Search for the cell housing the specified text and yield its (x, y) center coordinate. 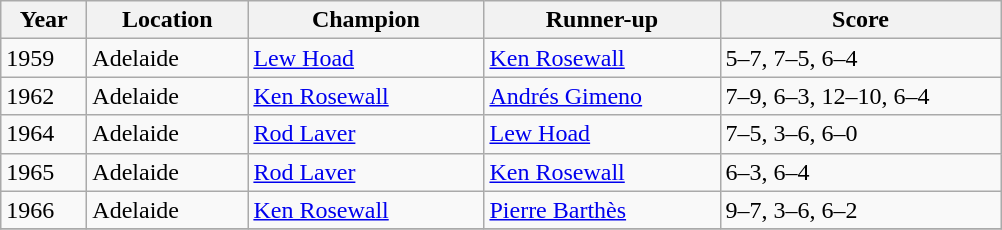
1964 (44, 134)
Year (44, 20)
9–7, 3–6, 6–2 (860, 210)
5–7, 7–5, 6–4 (860, 58)
6–3, 6–4 (860, 172)
Runner-up (602, 20)
1962 (44, 96)
Pierre Barthès (602, 210)
1965 (44, 172)
Score (860, 20)
7–5, 3–6, 6–0 (860, 134)
Andrés Gimeno (602, 96)
1966 (44, 210)
Location (168, 20)
Champion (366, 20)
1959 (44, 58)
7–9, 6–3, 12–10, 6–4 (860, 96)
